Locate the cell with the specified text and output its [x, y] center coordinate. 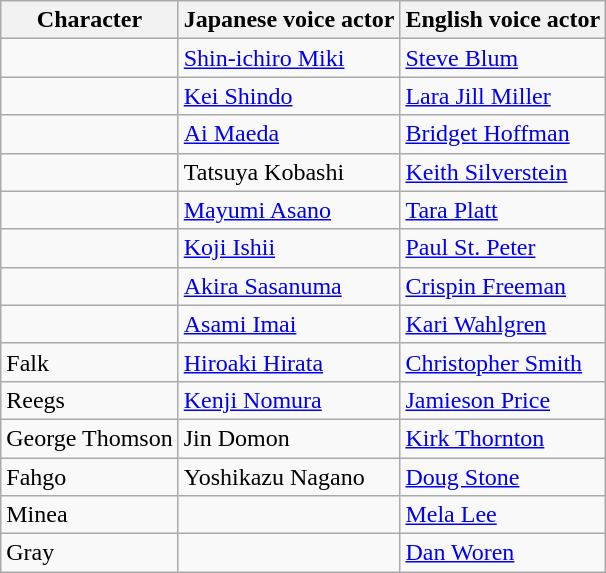
Kirk Thornton [503, 438]
Asami Imai [289, 324]
English voice actor [503, 20]
Yoshikazu Nagano [289, 477]
Hiroaki Hirata [289, 362]
Mela Lee [503, 515]
Reegs [90, 400]
Mayumi Asano [289, 210]
Akira Sasanuma [289, 286]
Dan Woren [503, 553]
Character [90, 20]
Bridget Hoffman [503, 134]
Jamieson Price [503, 400]
Fahgo [90, 477]
George Thomson [90, 438]
Kenji Nomura [289, 400]
Koji Ishii [289, 248]
Kei Shindo [289, 96]
Keith Silverstein [503, 172]
Falk [90, 362]
Jin Domon [289, 438]
Crispin Freeman [503, 286]
Steve Blum [503, 58]
Paul St. Peter [503, 248]
Tara Platt [503, 210]
Christopher Smith [503, 362]
Gray [90, 553]
Japanese voice actor [289, 20]
Doug Stone [503, 477]
Lara Jill Miller [503, 96]
Minea [90, 515]
Ai Maeda [289, 134]
Kari Wahlgren [503, 324]
Shin-ichiro Miki [289, 58]
Tatsuya Kobashi [289, 172]
